Extract the (X, Y) coordinate from the center of the cell holding the provided text.  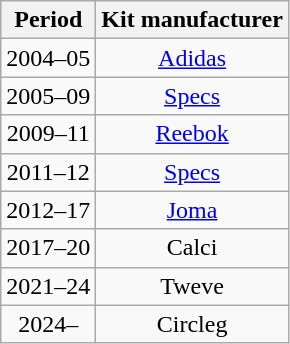
2004–05 (48, 58)
2011–12 (48, 172)
Calci (192, 248)
Tweve (192, 286)
2017–20 (48, 248)
Reebok (192, 134)
2005–09 (48, 96)
2009–11 (48, 134)
2024– (48, 324)
Kit manufacturer (192, 20)
Adidas (192, 58)
2021–24 (48, 286)
Period (48, 20)
Joma (192, 210)
2012–17 (48, 210)
Circleg (192, 324)
